Extract the (x, y) coordinate from the center of the cell holding the provided text.  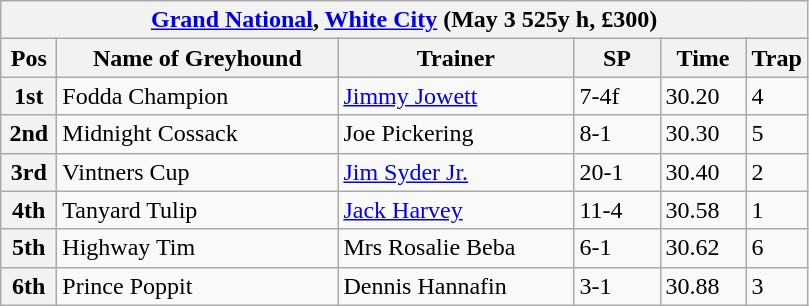
5th (29, 248)
Jack Harvey (456, 210)
2nd (29, 134)
Dennis Hannafin (456, 286)
8-1 (617, 134)
SP (617, 58)
30.62 (703, 248)
1st (29, 96)
4th (29, 210)
30.30 (703, 134)
7-4f (617, 96)
6th (29, 286)
3-1 (617, 286)
Vintners Cup (198, 172)
Time (703, 58)
3rd (29, 172)
Grand National, White City (May 3 525y h, £300) (404, 20)
30.40 (703, 172)
Name of Greyhound (198, 58)
1 (776, 210)
30.58 (703, 210)
Midnight Cossack (198, 134)
6 (776, 248)
Mrs Rosalie Beba (456, 248)
5 (776, 134)
Jimmy Jowett (456, 96)
Prince Poppit (198, 286)
4 (776, 96)
11-4 (617, 210)
6-1 (617, 248)
Joe Pickering (456, 134)
Fodda Champion (198, 96)
20-1 (617, 172)
Highway Tim (198, 248)
Tanyard Tulip (198, 210)
3 (776, 286)
Trainer (456, 58)
Trap (776, 58)
Jim Syder Jr. (456, 172)
30.20 (703, 96)
2 (776, 172)
Pos (29, 58)
30.88 (703, 286)
